From the cell containing the given text, extract its center point as (x, y) coordinate. 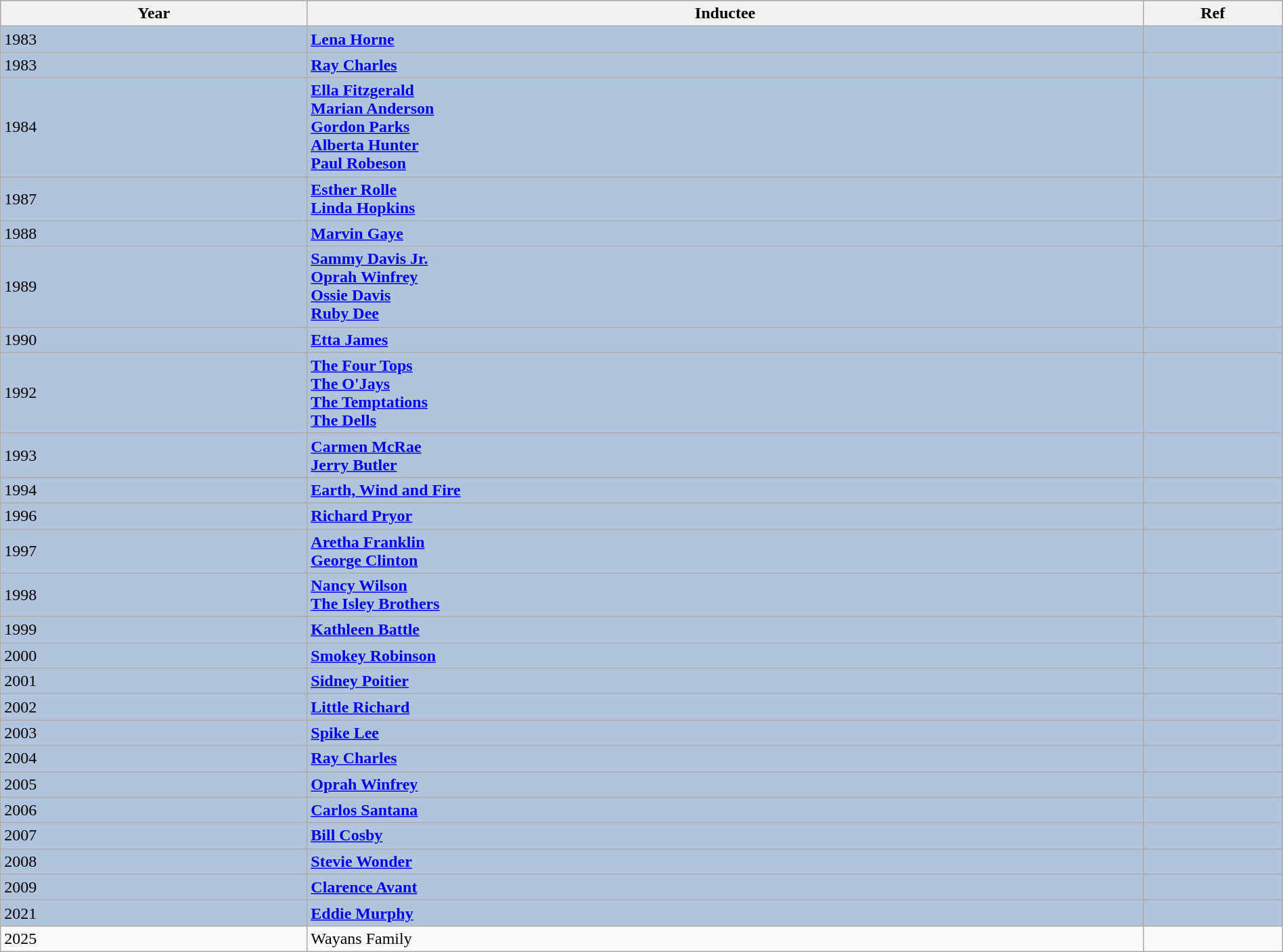
Smokey Robinson (725, 656)
Inductee (725, 14)
Year (154, 14)
Carlos Santana (725, 810)
Little Richard (725, 707)
2003 (154, 733)
Oprah Winfrey (725, 784)
1999 (154, 630)
Sidney Poitier (725, 681)
Ella FitzgeraldMarian AndersonGordon ParksAlberta HunterPaul Robeson (725, 127)
Kathleen Battle (725, 630)
Ref (1213, 14)
Etta James (725, 340)
Marvin Gaye (725, 233)
The Four TopsThe O'JaysThe TemptationsThe Dells (725, 392)
Sammy Davis Jr.Oprah WinfreyOssie DavisRuby Dee (725, 287)
Esther RolleLinda Hopkins (725, 199)
2004 (154, 758)
Richard Pryor (725, 516)
1984 (154, 127)
2001 (154, 681)
2006 (154, 810)
1994 (154, 490)
Stevie Wonder (725, 861)
2005 (154, 784)
Lena Horne (725, 39)
1988 (154, 233)
2025 (154, 938)
Clarence Avant (725, 887)
1997 (154, 551)
1989 (154, 287)
2000 (154, 656)
1998 (154, 595)
2021 (154, 913)
1990 (154, 340)
Spike Lee (725, 733)
1993 (154, 455)
2008 (154, 861)
Carmen McRaeJerry Butler (725, 455)
2007 (154, 836)
Bill Cosby (725, 836)
Eddie Murphy (725, 913)
1996 (154, 516)
1992 (154, 392)
2009 (154, 887)
Earth, Wind and Fire (725, 490)
Wayans Family (725, 938)
1987 (154, 199)
Nancy WilsonThe Isley Brothers (725, 595)
Aretha FranklinGeorge Clinton (725, 551)
2002 (154, 707)
